Return (X, Y) of the center of cell containing provided text 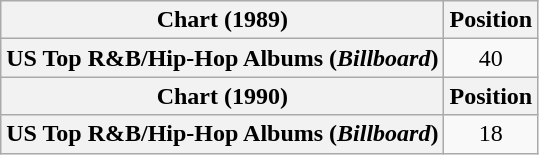
18 (491, 134)
40 (491, 58)
Chart (1989) (222, 20)
Chart (1990) (222, 96)
